Scan for the cell matching the given text and deliver its [x, y] coordinate at center. 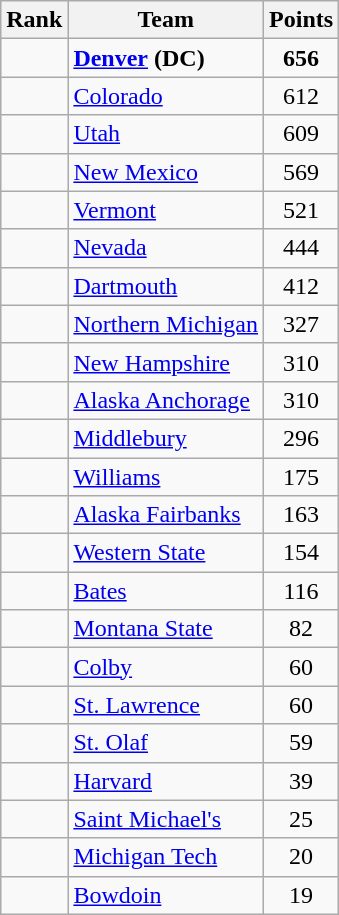
Middlebury [166, 438]
521 [302, 210]
Team [166, 20]
Colorado [166, 96]
444 [302, 248]
154 [302, 553]
296 [302, 438]
116 [302, 591]
612 [302, 96]
Dartmouth [166, 286]
Saint Michael's [166, 819]
25 [302, 819]
39 [302, 781]
Vermont [166, 210]
Alaska Fairbanks [166, 515]
163 [302, 515]
656 [302, 58]
Colby [166, 667]
82 [302, 629]
Rank [34, 20]
St. Olaf [166, 743]
Montana State [166, 629]
Points [302, 20]
Williams [166, 477]
St. Lawrence [166, 705]
175 [302, 477]
19 [302, 895]
Denver (DC) [166, 58]
59 [302, 743]
New Mexico [166, 172]
Bowdoin [166, 895]
Nevada [166, 248]
New Hampshire [166, 362]
Alaska Anchorage [166, 400]
20 [302, 857]
569 [302, 172]
Western State [166, 553]
Northern Michigan [166, 324]
609 [302, 134]
327 [302, 324]
Bates [166, 591]
Harvard [166, 781]
Michigan Tech [166, 857]
412 [302, 286]
Utah [166, 134]
